Locate the cell with the specified text and output its [X, Y] center coordinate. 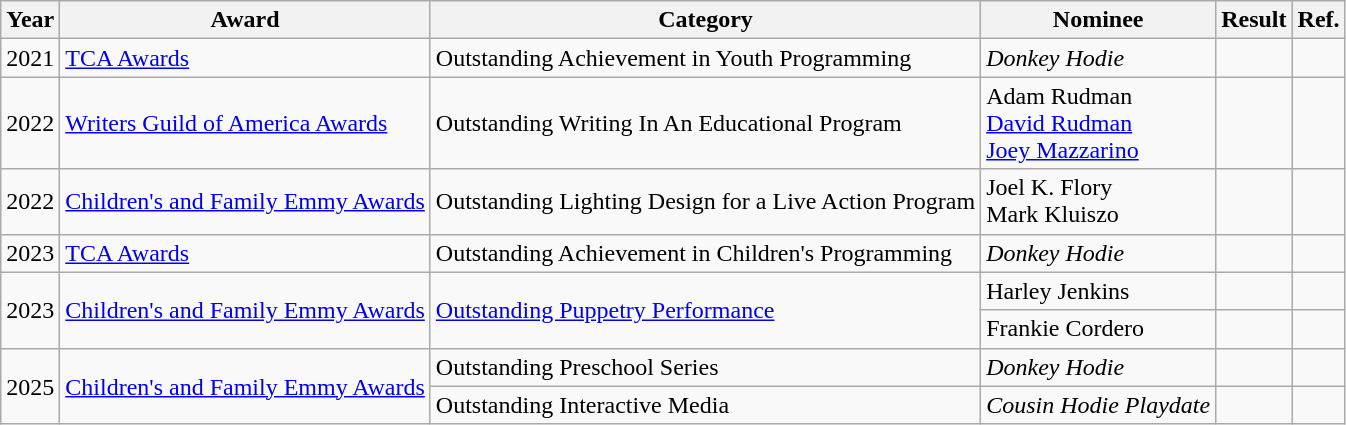
Outstanding Achievement in Youth Programming [705, 58]
Joel K. FloryMark Kluiszo [1098, 202]
Harley Jenkins [1098, 291]
Outstanding Lighting Design for a Live Action Program [705, 202]
Ref. [1318, 20]
Frankie Cordero [1098, 329]
Result [1254, 20]
2025 [30, 386]
Nominee [1098, 20]
Outstanding Interactive Media [705, 405]
Adam RudmanDavid RudmanJoey Mazzarino [1098, 123]
2021 [30, 58]
Award [245, 20]
Writers Guild of America Awards [245, 123]
Outstanding Preschool Series [705, 367]
Year [30, 20]
Outstanding Writing In An Educational Program [705, 123]
Outstanding Puppetry Performance [705, 310]
Outstanding Achievement in Children's Programming [705, 253]
Cousin Hodie Playdate [1098, 405]
Category [705, 20]
